Determine the [X, Y] coordinate at the center of the cell enclosing the given text.  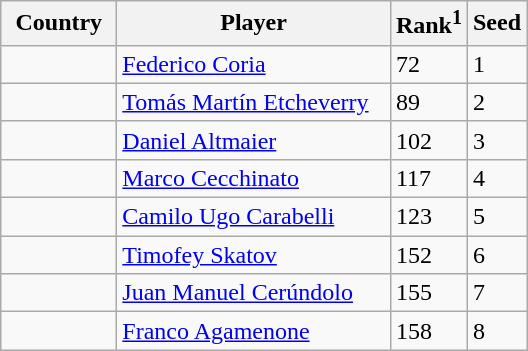
Federico Coria [254, 64]
152 [428, 255]
3 [496, 140]
Juan Manuel Cerúndolo [254, 293]
Marco Cecchinato [254, 178]
Player [254, 24]
Rank1 [428, 24]
89 [428, 102]
123 [428, 217]
Seed [496, 24]
6 [496, 255]
Tomás Martín Etcheverry [254, 102]
Franco Agamenone [254, 331]
117 [428, 178]
102 [428, 140]
7 [496, 293]
155 [428, 293]
Country [59, 24]
1 [496, 64]
Daniel Altmaier [254, 140]
158 [428, 331]
2 [496, 102]
5 [496, 217]
Camilo Ugo Carabelli [254, 217]
4 [496, 178]
8 [496, 331]
72 [428, 64]
Timofey Skatov [254, 255]
